From the cell containing the given text, extract its center point as [x, y] coordinate. 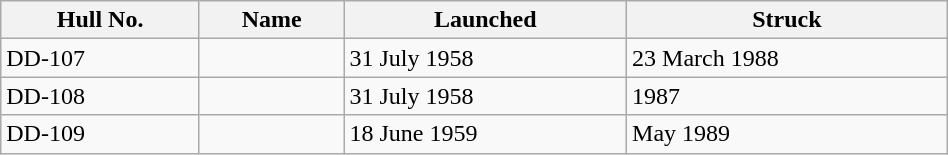
1987 [788, 96]
DD-109 [100, 134]
DD-107 [100, 58]
DD-108 [100, 96]
Name [271, 20]
Struck [788, 20]
Launched [486, 20]
May 1989 [788, 134]
23 March 1988 [788, 58]
Hull No. [100, 20]
18 June 1959 [486, 134]
